For the text-containing cell, return its midpoint in [X, Y] coordinate format. 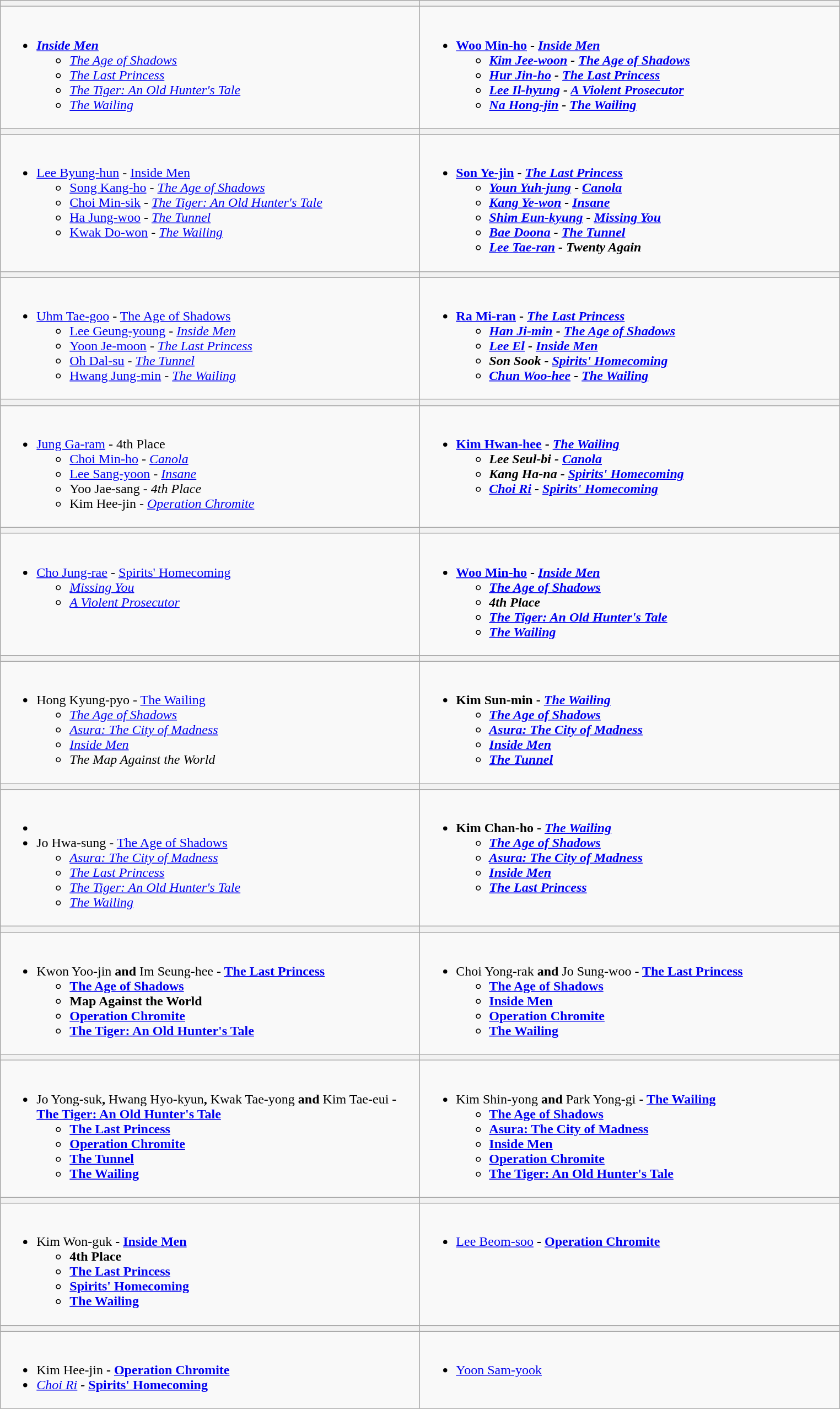
Hong Kyung-pyo - The WailingThe Age of ShadowsAsura: The City of MadnessInside MenThe Map Against the World [211, 722]
Cho Jung-rae - Spirits' HomecomingMissing YouA Violent Prosecutor [211, 594]
Kim Sun-min - The WailingThe Age of ShadowsAsura: The City of MadnessInside MenThe Tunnel [629, 722]
Son Ye-jin - The Last PrincessYoun Yuh-jung - CanolaKang Ye-won - InsaneShim Eun-kyung - Missing YouBae Doona - The TunnelLee Tae-ran - Twenty Again [629, 203]
Yoon Sam-yook [629, 1370]
Kim Hee-jin - Operation ChromiteChoi Ri - Spirits' Homecoming [211, 1370]
Woo Min-ho - Inside MenThe Age of Shadows4th PlaceThe Tiger: An Old Hunter's TaleThe Wailing [629, 594]
Jung Ga-ram - 4th PlaceChoi Min-ho - CanolaLee Sang-yoon - InsaneYoo Jae-sang - 4th PlaceKim Hee-jin - Operation Chromite [211, 467]
Jo Yong-suk, Hwang Hyo-kyun, Kwak Tae-yong and Kim Tae-eui - The Tiger: An Old Hunter's TaleThe Last PrincessOperation ChromiteThe TunnelThe Wailing [211, 1129]
Kwon Yoo-jin and Im Seung-hee - The Last PrincessThe Age of ShadowsMap Against the WorldOperation ChromiteThe Tiger: An Old Hunter's Tale [211, 994]
Ra Mi-ran - The Last PrincessHan Ji-min - The Age of ShadowsLee El - Inside MenSon Sook - Spirits' HomecomingChun Woo-hee - The Wailing [629, 339]
Kim Shin-yong and Park Yong-gi - The WailingThe Age of ShadowsAsura: The City of MadnessInside MenOperation ChromiteThe Tiger: An Old Hunter's Tale [629, 1129]
Uhm Tae-goo - The Age of ShadowsLee Geung-young - Inside MenYoon Je-moon - The Last PrincessOh Dal-su - The TunnelHwang Jung-min - The Wailing [211, 339]
Jo Hwa-sung - The Age of ShadowsAsura: The City of MadnessThe Last PrincessThe Tiger: An Old Hunter's TaleThe Wailing [211, 858]
Kim Chan-ho - The WailingThe Age of ShadowsAsura: The City of MadnessInside MenThe Last Princess [629, 858]
Kim Won-guk - Inside Men4th PlaceThe Last PrincessSpirits' HomecomingThe Wailing [211, 1264]
Lee Beom-soo - Operation Chromite [629, 1264]
Choi Yong-rak and Jo Sung-woo - The Last PrincessThe Age of ShadowsInside MenOperation ChromiteThe Wailing [629, 994]
Woo Min-ho - Inside MenKim Jee-woon - The Age of ShadowsHur Jin-ho - The Last PrincessLee Il-hyung - A Violent ProsecutorNa Hong-jin - The Wailing [629, 67]
Kim Hwan-hee - The WailingLee Seul-bi - CanolaKang Ha-na - Spirits' HomecomingChoi Ri - Spirits' Homecoming [629, 467]
Inside MenThe Age of ShadowsThe Last PrincessThe Tiger: An Old Hunter's TaleThe Wailing [211, 67]
